Detect which cell encompasses the target text, then output its [x, y] center coordinate. 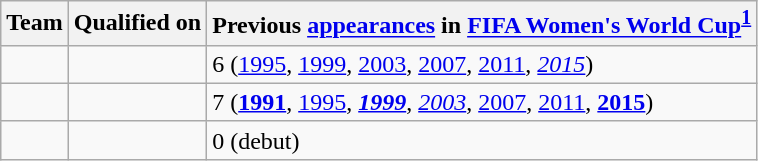
Qualified on [137, 24]
Previous appearances in FIFA Women's World Cup1 [482, 24]
6 (1995, 1999, 2003, 2007, 2011, 2015) [482, 64]
7 (1991, 1995, 1999, 2003, 2007, 2011, 2015) [482, 102]
Team [35, 24]
0 (debut) [482, 140]
